Determine the [X, Y] coordinate at the center of the cell enclosing the given text.  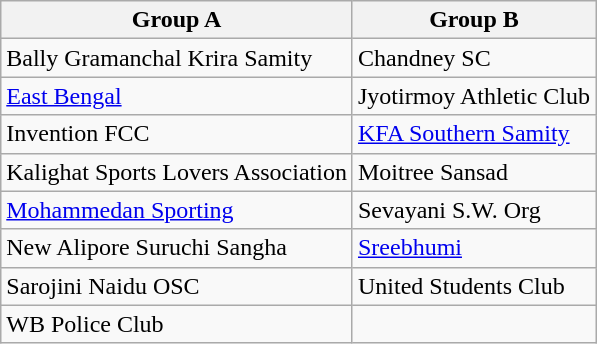
WB Police Club [177, 324]
Moitree Sansad [474, 172]
Mohammedan Sporting [177, 210]
Group B [474, 20]
United Students Club [474, 286]
East Bengal [177, 96]
New Alipore Suruchi Sangha [177, 248]
Sarojini Naidu OSC [177, 286]
Kalighat Sports Lovers Association [177, 172]
Sevayani S.W. Org [474, 210]
Invention FCC [177, 134]
Bally Gramanchal Krira Samity [177, 58]
Jyotirmoy Athletic Club [474, 96]
KFA Southern Samity [474, 134]
Sreebhumi [474, 248]
Chandney SC [474, 58]
Group A [177, 20]
